Locate the cell with the specified text and output its [x, y] center coordinate. 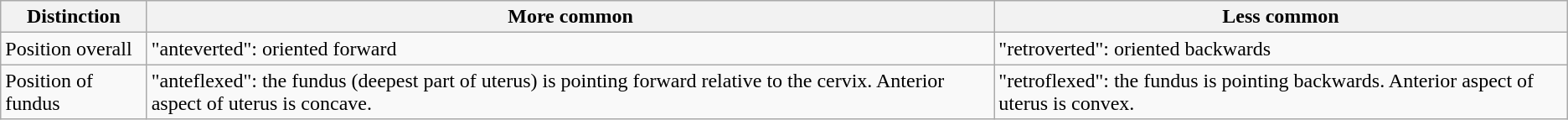
More common [570, 17]
Less common [1281, 17]
"anteverted": oriented forward [570, 49]
Position of fundus [74, 92]
"retroverted": oriented backwards [1281, 49]
Position overall [74, 49]
Distinction [74, 17]
"anteflexed": the fundus (deepest part of uterus) is pointing forward relative to the cervix. Anterior aspect of uterus is concave. [570, 92]
"retroflexed": the fundus is pointing backwards. Anterior aspect of uterus is convex. [1281, 92]
